Identify which cell holds the provided text, then report its (X, Y) central coordinate. 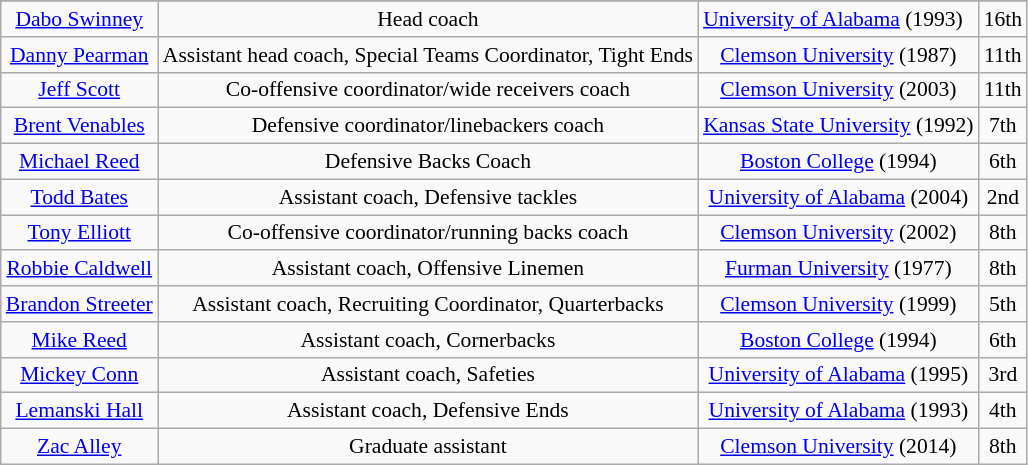
Todd Bates (80, 197)
Brent Venables (80, 126)
7th (1004, 126)
Clemson University (2002) (838, 233)
Assistant coach, Safeties (428, 375)
Head coach (428, 19)
Co-offensive coordinator/running backs coach (428, 233)
Clemson University (1987) (838, 55)
Clemson University (2003) (838, 90)
Mike Reed (80, 340)
Assistant head coach, Special Teams Coordinator, Tight Ends (428, 55)
Brandon Streeter (80, 304)
Kansas State University (1992) (838, 126)
Tony Elliott (80, 233)
Assistant coach, Defensive tackles (428, 197)
Jeff Scott (80, 90)
Danny Pearman (80, 55)
Assistant coach, Cornerbacks (428, 340)
Robbie Caldwell (80, 269)
Assistant coach, Recruiting Coordinator, Quarterbacks (428, 304)
Mickey Conn (80, 375)
University of Alabama (2004) (838, 197)
Assistant coach, Defensive Ends (428, 411)
Co-offensive coordinator/wide receivers coach (428, 90)
Graduate assistant (428, 447)
Lemanski Hall (80, 411)
Dabo Swinney (80, 19)
2nd (1004, 197)
Michael Reed (80, 162)
Zac Alley (80, 447)
University of Alabama (1995) (838, 375)
Assistant coach, Offensive Linemen (428, 269)
16th (1004, 19)
Defensive Backs Coach (428, 162)
Defensive coordinator/linebackers coach (428, 126)
Furman University (1977) (838, 269)
5th (1004, 304)
Clemson University (1999) (838, 304)
3rd (1004, 375)
4th (1004, 411)
Clemson University (2014) (838, 447)
